Find where the given text appears and provide that cell's center as (X, Y) coordinate. 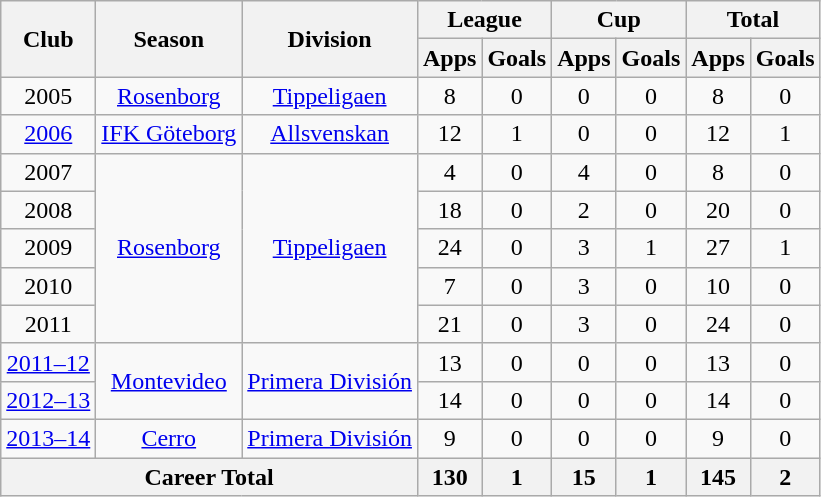
2011 (48, 324)
2010 (48, 286)
2006 (48, 134)
27 (718, 248)
15 (584, 477)
2005 (48, 96)
2008 (48, 210)
League (484, 20)
2013–14 (48, 438)
Season (169, 39)
20 (718, 210)
IFK Göteborg (169, 134)
Club (48, 39)
2012–13 (48, 400)
10 (718, 286)
18 (449, 210)
2011–12 (48, 362)
21 (449, 324)
Total (753, 20)
Career Total (210, 477)
2007 (48, 172)
Cup (619, 20)
145 (718, 477)
Division (330, 39)
Allsvenskan (330, 134)
130 (449, 477)
Montevideo (169, 381)
Cerro (169, 438)
2009 (48, 248)
7 (449, 286)
